For the text-containing cell, return its midpoint in (x, y) coordinate format. 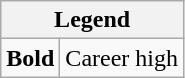
Bold (30, 58)
Career high (122, 58)
Legend (92, 20)
